Capture the cell that displays the provided text and extract its (X, Y) central coordinate. 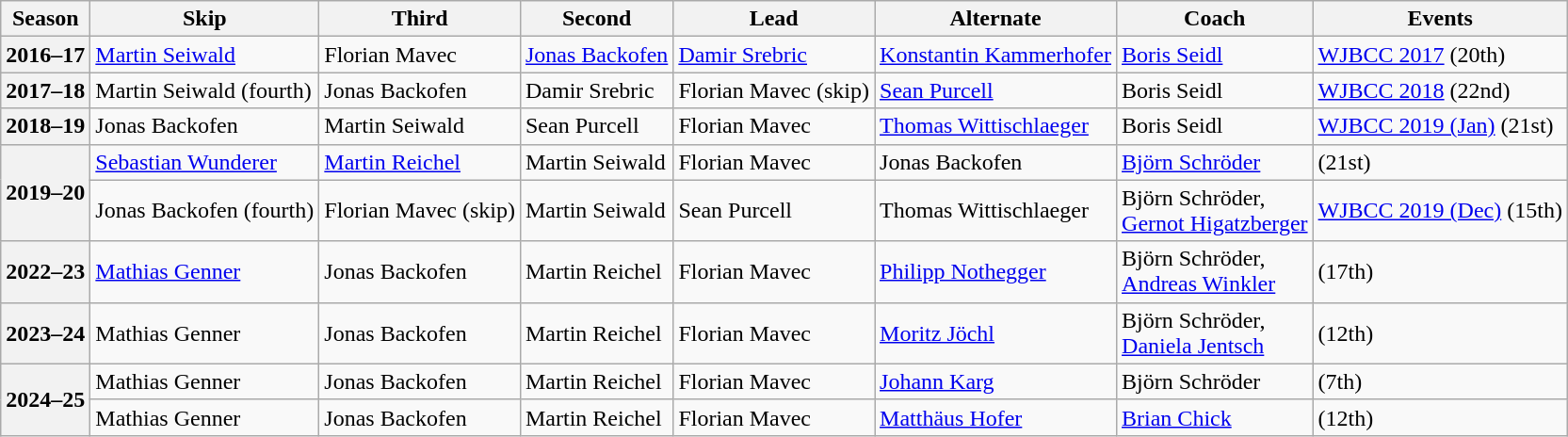
Björn Schröder,Andreas Winkler (1215, 271)
(21st) (1440, 162)
Skip (205, 19)
Moritz Jöchl (996, 333)
2017–18 (45, 90)
(17th) (1440, 271)
Second (596, 19)
Matthäus Hofer (996, 417)
WJBCC 2019 (Jan) (21st) (1440, 126)
Sebastian Wunderer (205, 162)
(7th) (1440, 381)
Johann Karg (996, 381)
Events (1440, 19)
Brian Chick (1215, 417)
2022–23 (45, 271)
2016–17 (45, 55)
Björn Schröder,Gernot Higatzberger (1215, 211)
2018–19 (45, 126)
2023–24 (45, 333)
Season (45, 19)
Third (420, 19)
Konstantin Kammerhofer (996, 55)
Martin Seiwald (fourth) (205, 90)
Philipp Nothegger (996, 271)
2024–25 (45, 399)
WJBCC 2017 (20th) (1440, 55)
Alternate (996, 19)
Coach (1215, 19)
Björn Schröder,Daniela Jentsch (1215, 333)
2019–20 (45, 192)
Jonas Backofen (fourth) (205, 211)
WJBCC 2019 (Dec) (15th) (1440, 211)
WJBCC 2018 (22nd) (1440, 90)
Lead (774, 19)
